Search for the cell housing the specified text and yield its (x, y) center coordinate. 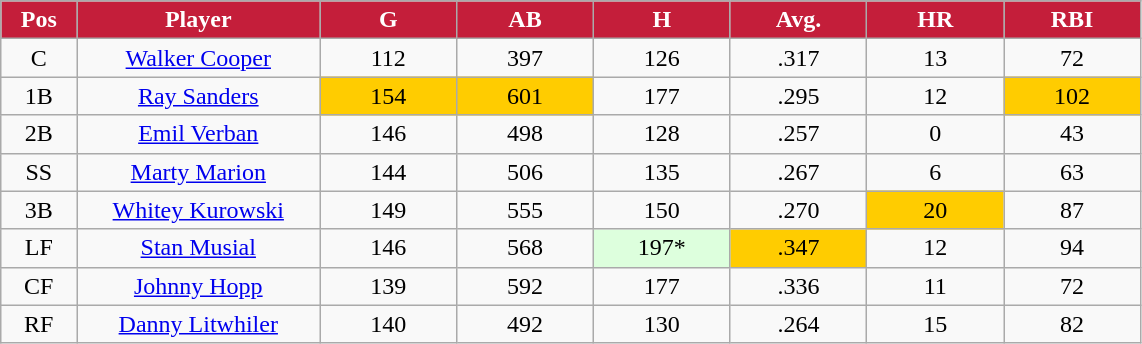
0 (936, 134)
2B (39, 134)
13 (936, 58)
AB (526, 20)
Danny Litwhiler (198, 324)
197* (662, 248)
94 (1072, 248)
592 (526, 286)
139 (388, 286)
G (388, 20)
555 (526, 210)
Walker Cooper (198, 58)
20 (936, 210)
15 (936, 324)
506 (526, 172)
Ray Sanders (198, 96)
.347 (798, 248)
150 (662, 210)
140 (388, 324)
LF (39, 248)
.317 (798, 58)
130 (662, 324)
144 (388, 172)
H (662, 20)
CF (39, 286)
.267 (798, 172)
11 (936, 286)
601 (526, 96)
SS (39, 172)
102 (1072, 96)
RF (39, 324)
.264 (798, 324)
Pos (39, 20)
126 (662, 58)
Marty Marion (198, 172)
87 (1072, 210)
112 (388, 58)
RBI (1072, 20)
43 (1072, 134)
Emil Verban (198, 134)
128 (662, 134)
82 (1072, 324)
.270 (798, 210)
135 (662, 172)
.336 (798, 286)
Stan Musial (198, 248)
6 (936, 172)
568 (526, 248)
Avg. (798, 20)
1B (39, 96)
Johnny Hopp (198, 286)
149 (388, 210)
.257 (798, 134)
Player (198, 20)
C (39, 58)
HR (936, 20)
498 (526, 134)
63 (1072, 172)
492 (526, 324)
3B (39, 210)
397 (526, 58)
Whitey Kurowski (198, 210)
.295 (798, 96)
154 (388, 96)
